Locate the cell with the specified text and output its [x, y] center coordinate. 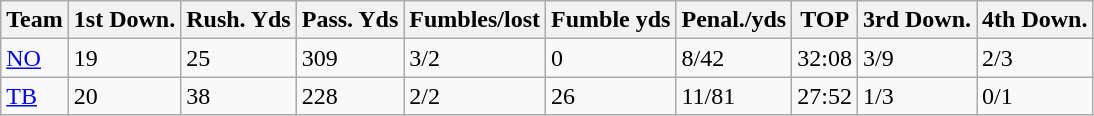
Penal./yds [734, 20]
0/1 [1035, 96]
Fumbles/lost [475, 20]
TB [35, 96]
Rush. Yds [239, 20]
4th Down. [1035, 20]
19 [124, 58]
20 [124, 96]
1st Down. [124, 20]
11/81 [734, 96]
8/42 [734, 58]
3rd Down. [916, 20]
228 [350, 96]
Team [35, 20]
309 [350, 58]
2/2 [475, 96]
3/2 [475, 58]
NO [35, 58]
0 [611, 58]
32:08 [825, 58]
Fumble yds [611, 20]
2/3 [1035, 58]
1/3 [916, 96]
3/9 [916, 58]
25 [239, 58]
27:52 [825, 96]
TOP [825, 20]
Pass. Yds [350, 20]
38 [239, 96]
26 [611, 96]
